Scan for the cell matching the given text and deliver its (X, Y) coordinate at center. 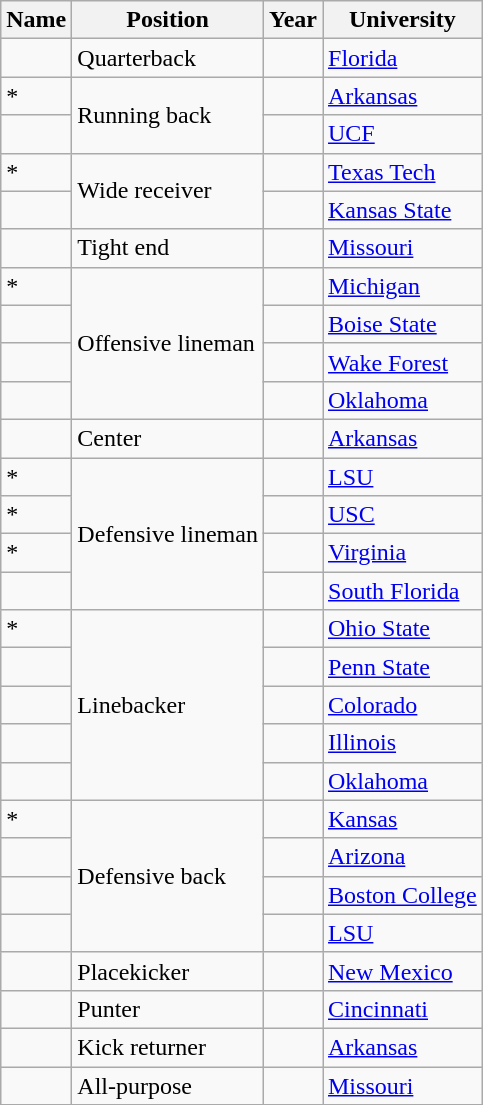
Ohio State (402, 629)
Running back (168, 115)
Wide receiver (168, 191)
Wake Forest (402, 362)
Tight end (168, 248)
Defensive lineman (168, 534)
USC (402, 515)
Boston College (402, 895)
South Florida (402, 591)
Punter (168, 1009)
Cincinnati (402, 1009)
Penn State (402, 667)
Name (36, 20)
Michigan (402, 286)
New Mexico (402, 971)
Kick returner (168, 1047)
Center (168, 438)
Position (168, 20)
University (402, 20)
Defensive back (168, 876)
Virginia (402, 553)
Placekicker (168, 971)
Florida (402, 58)
Quarterback (168, 58)
Offensive lineman (168, 343)
Kansas State (402, 210)
Texas Tech (402, 172)
Illinois (402, 743)
UCF (402, 134)
All-purpose (168, 1085)
Year (292, 20)
Linebacker (168, 705)
Arizona (402, 857)
Colorado (402, 705)
Kansas (402, 819)
Boise State (402, 324)
